Detect which cell encompasses the target text, then output its [X, Y] center coordinate. 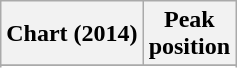
Chart (2014) [72, 34]
Peakposition [189, 34]
